Find where the given text appears and provide that cell's center as [x, y] coordinate. 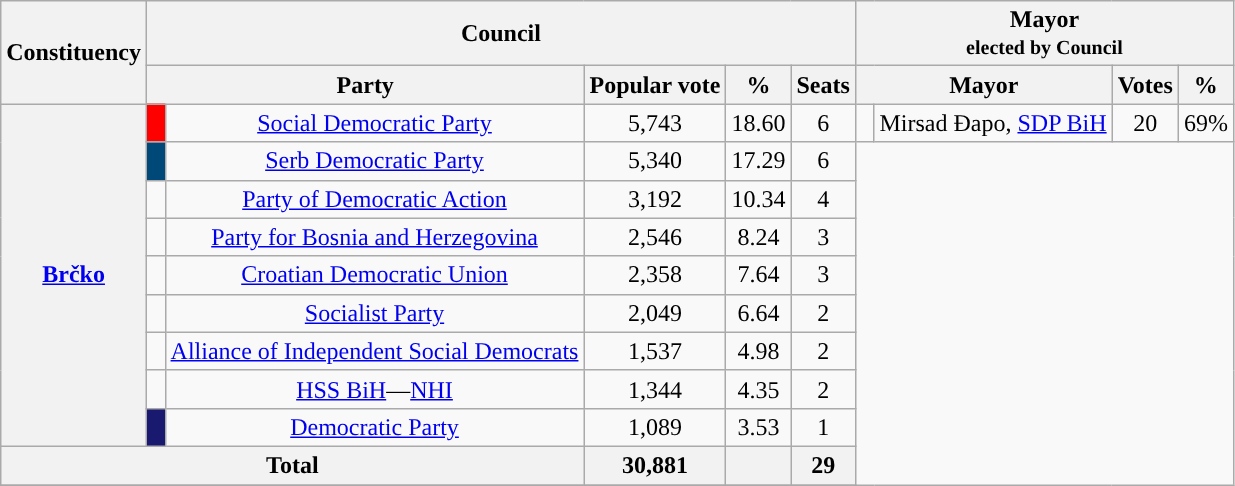
30,881 [655, 465]
20 [1145, 123]
5,743 [655, 123]
3.53 [758, 427]
Serb Democratic Party [374, 161]
6.64 [758, 313]
2,546 [655, 237]
Mayor [984, 85]
Mirsad Đapo, SDP BiH [993, 123]
Socialist Party [374, 313]
Mayorelected by Council [1044, 34]
17.29 [758, 161]
Brčko [74, 276]
29 [823, 465]
Total [292, 465]
10.34 [758, 199]
Popular vote [655, 85]
1,089 [655, 427]
Votes [1145, 85]
2,358 [655, 275]
4.35 [758, 389]
2,049 [655, 313]
3,192 [655, 199]
1 [823, 427]
1,344 [655, 389]
Seats [823, 85]
18.60 [758, 123]
HSS BiH—NHI [374, 389]
4.98 [758, 351]
7.64 [758, 275]
4 [823, 199]
Democratic Party [374, 427]
Constituency [74, 52]
Council [500, 34]
Alliance of Independent Social Democrats [374, 351]
Party for Bosnia and Herzegovina [374, 237]
Party [364, 85]
Croatian Democratic Union [374, 275]
1,537 [655, 351]
8.24 [758, 237]
69% [1206, 123]
Party of Democratic Action [374, 199]
Social Democratic Party [374, 123]
5,340 [655, 161]
